Pinpoint the cell where the given text exists, returning its [x, y] midpoint coordinate. 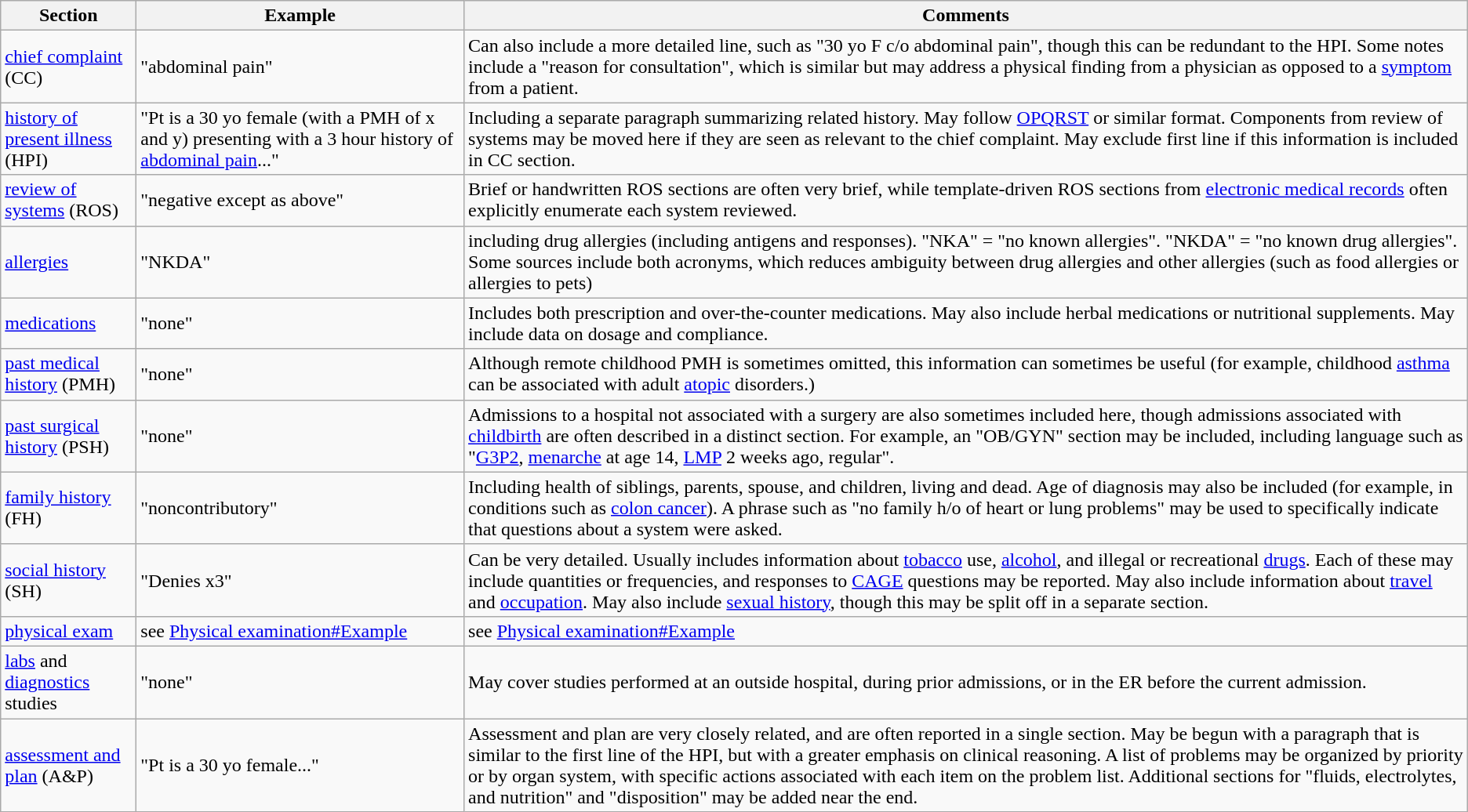
chief complaint (CC) [69, 67]
"Pt is a 30 yo female..." [300, 765]
"abdominal pain" [300, 67]
review of systems (ROS) [69, 201]
physical exam [69, 631]
Example [300, 16]
social history (SH) [69, 580]
past surgical history (PSH) [69, 436]
"NKDA" [300, 262]
"noncontributory" [300, 508]
medications [69, 323]
past medical history (PMH) [69, 375]
allergies [69, 262]
family history (FH) [69, 508]
Comments [966, 16]
assessment and plan (A&P) [69, 765]
May cover studies performed at an outside hospital, during prior admissions, or in the ER before the current admission. [966, 682]
Section [69, 16]
"Denies x3" [300, 580]
labs and diagnostics studies [69, 682]
"negative except as above" [300, 201]
history of present illness (HPI) [69, 139]
"Pt is a 30 yo female (with a PMH of x and y) presenting with a 3 hour history of abdominal pain..." [300, 139]
